For the text-containing cell, return its midpoint in [x, y] coordinate format. 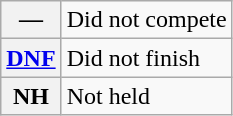
Did not finish [146, 58]
— [31, 20]
DNF [31, 58]
Not held [146, 96]
NH [31, 96]
Did not compete [146, 20]
